Search for the cell housing the specified text and yield its [x, y] center coordinate. 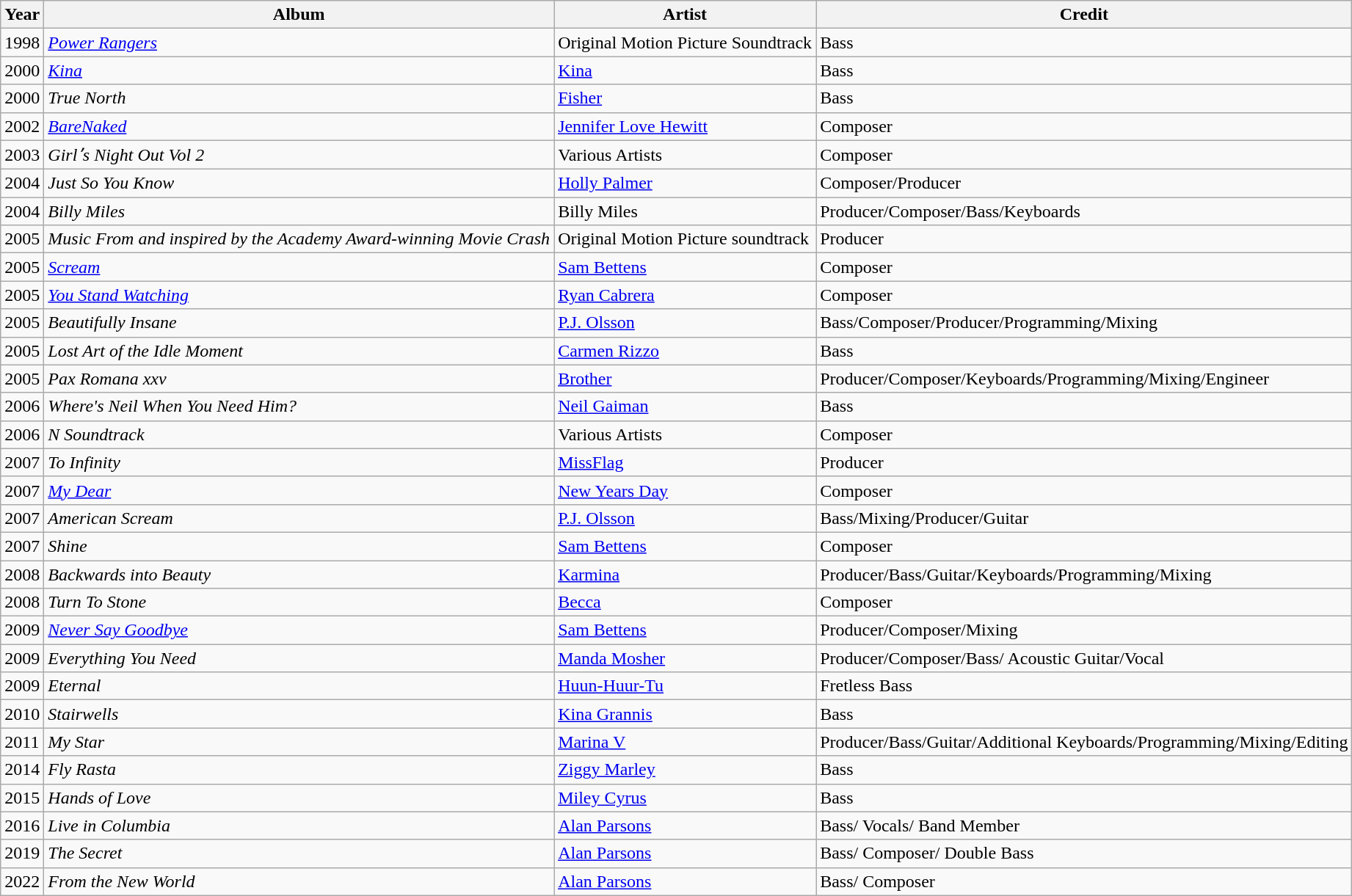
2002 [22, 126]
Artist [686, 15]
New Years Day [686, 490]
Marina V [686, 742]
2003 [22, 155]
Original Motion Picture Soundtrack [686, 43]
Just So You Know [299, 183]
Ryan Cabrera [686, 295]
Bass/ Vocals/ Band Member [1084, 826]
Live in Columbia [299, 826]
Never Say Goodbye [299, 630]
From the New World [299, 881]
Bass/ Composer [1084, 881]
Composer/Producer [1084, 183]
Bass/Mixing/Producer/Guitar [1084, 518]
Producer/Composer/Bass/ Acoustic Guitar/Vocal [1084, 658]
Girlʼs Night Out Vol 2 [299, 155]
2016 [22, 826]
Shine [299, 546]
Producer/Bass/Guitar/Keyboards/Programming/Mixing [1084, 575]
Ziggy Marley [686, 770]
2015 [22, 798]
Stairwells [299, 714]
2011 [22, 742]
N Soundtrack [299, 434]
Hands of Love [299, 798]
2022 [22, 881]
Lost Art of the Idle Moment [299, 351]
1998 [22, 43]
Where's Neil When You Need Him? [299, 407]
Bass/ Composer/ Double Bass [1084, 853]
Music From and inspired by the Academy Award-winning Movie Crash [299, 239]
Everything You Need [299, 658]
Power Rangers [299, 43]
Beautifully Insane [299, 323]
Carmen Rizzo [686, 351]
Producer/Bass/Guitar/Additional Keyboards/Programming/Mixing/Editing [1084, 742]
2010 [22, 714]
Original Motion Picture soundtrack [686, 239]
American Scream [299, 518]
MissFlag [686, 462]
Pax Romana xxv [299, 379]
The Secret [299, 853]
Karmina [686, 575]
Scream [299, 267]
Backwards into Beauty [299, 575]
My Star [299, 742]
Becca [686, 602]
BareNaked [299, 126]
True North [299, 98]
You Stand Watching [299, 295]
Huun-Huur-Tu [686, 686]
My Dear [299, 490]
Kina Grannis [686, 714]
Bass/Composer/Producer/Programming/Mixing [1084, 323]
To Infinity [299, 462]
2019 [22, 853]
Neil Gaiman [686, 407]
Producer/Composer/Keyboards/Programming/Mixing/Engineer [1084, 379]
Album [299, 15]
Holly Palmer [686, 183]
2014 [22, 770]
Eternal [299, 686]
Jennifer Love Hewitt [686, 126]
Producer/Composer/Bass/Keyboards [1084, 211]
Manda Mosher [686, 658]
Year [22, 15]
Fretless Bass [1084, 686]
Producer/Composer/Mixing [1084, 630]
Turn To Stone [299, 602]
Miley Cyrus [686, 798]
Credit [1084, 15]
Fisher [686, 98]
Fly Rasta [299, 770]
Brother [686, 379]
